Return the [X, Y] coordinate for the center point of the cell that contains the specified text.  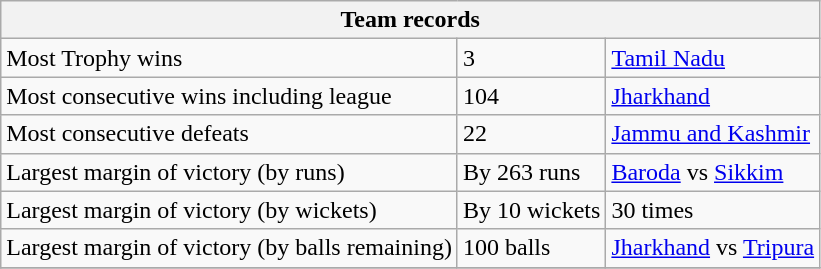
100 balls [531, 248]
Most consecutive defeats [230, 134]
By 10 wickets [531, 210]
Team records [410, 20]
By 263 runs [531, 172]
Jammu and Kashmir [713, 134]
104 [531, 96]
Tamil Nadu [713, 58]
Jharkhand [713, 96]
Largest margin of victory (by runs) [230, 172]
22 [531, 134]
Jharkhand vs Tripura [713, 248]
Largest margin of victory (by wickets) [230, 210]
30 times [713, 210]
3 [531, 58]
Baroda vs Sikkim [713, 172]
Most Trophy wins [230, 58]
Largest margin of victory (by balls remaining) [230, 248]
Most consecutive wins including league [230, 96]
